From the cell containing the given text, extract its center point as [x, y] coordinate. 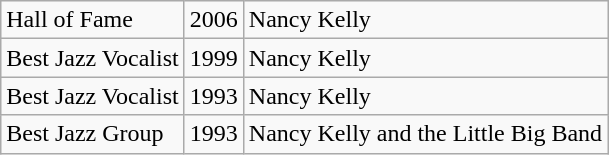
Best Jazz Group [92, 134]
2006 [214, 20]
Hall of Fame [92, 20]
1999 [214, 58]
Nancy Kelly and the Little Big Band [425, 134]
